Locate the cell with the specified text and output its [X, Y] center coordinate. 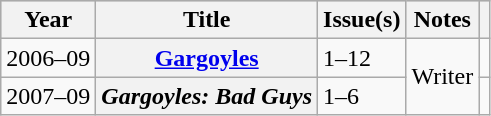
2007–09 [48, 96]
Title [207, 20]
2006–09 [48, 58]
Year [48, 20]
Gargoyles: Bad Guys [207, 96]
1–12 [362, 58]
Writer [442, 77]
Gargoyles [207, 58]
1–6 [362, 96]
Issue(s) [362, 20]
Notes [442, 20]
